Locate the cell with the specified text and output its (x, y) center coordinate. 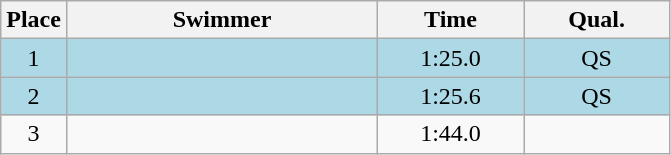
2 (34, 96)
3 (34, 134)
Place (34, 20)
Time (451, 20)
1:25.6 (451, 96)
1:25.0 (451, 58)
Qual. (597, 20)
Swimmer (222, 20)
1 (34, 58)
1:44.0 (451, 134)
